From the cell containing the given text, extract its center point as (x, y) coordinate. 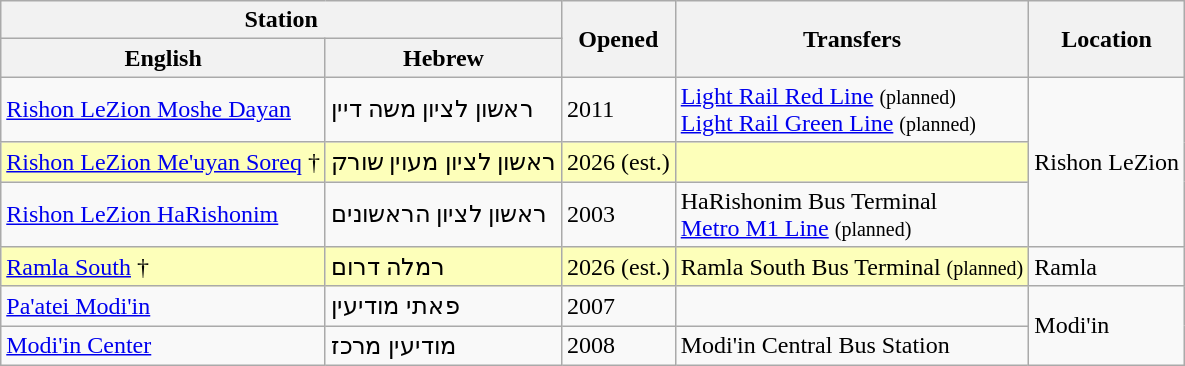
מודיעין מרכז (443, 346)
Location (1107, 39)
Ramla South Bus Terminal (planned) (852, 267)
ראשון לציון משה דיין (443, 110)
Light Rail Red Line (planned)Light Rail Green Line (planned) (852, 110)
2007 (618, 306)
2008 (618, 346)
Pa'atei Modi'in (164, 306)
Hebrew (443, 58)
פאתי מודיעין (443, 306)
HaRishonim Bus TerminalMetro M1 Line (planned) (852, 214)
ראשון לציון מעוין שורק (443, 162)
Modi'in (1107, 326)
Opened (618, 39)
Modi'in Center (164, 346)
2011 (618, 110)
Rishon LeZion (1107, 162)
Rishon LeZion HaRishonim (164, 214)
ראשון לציון הראשונים (443, 214)
Rishon LeZion Me'uyan Soreq † (164, 162)
Ramla South † (164, 267)
2003 (618, 214)
English (164, 58)
רמלה דרום (443, 267)
Modi'in Central Bus Station (852, 346)
Ramla (1107, 267)
Rishon LeZion Moshe Dayan (164, 110)
Transfers (852, 39)
Station (282, 20)
